Capture the cell that displays the provided text and extract its [X, Y] central coordinate. 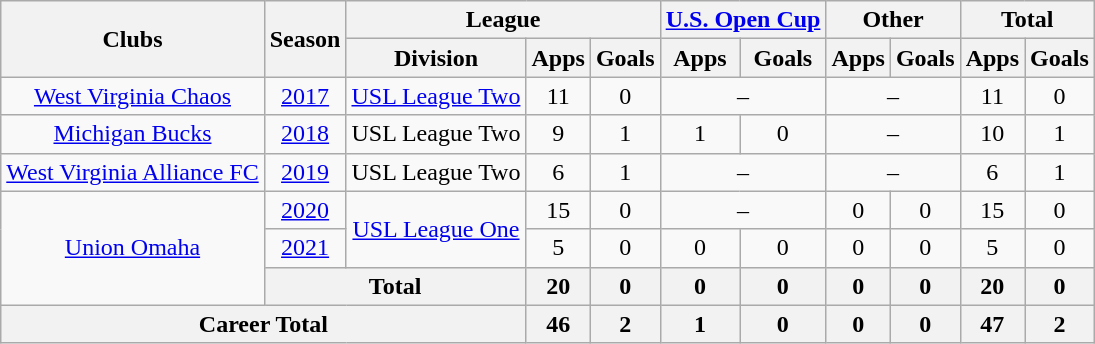
46 [558, 324]
League [503, 20]
2017 [305, 96]
Season [305, 39]
West Virginia Chaos [132, 96]
West Virginia Alliance FC [132, 172]
47 [992, 324]
Division [436, 58]
Other [893, 20]
10 [992, 134]
2019 [305, 172]
Union Omaha [132, 248]
Michigan Bucks [132, 134]
2020 [305, 210]
2018 [305, 134]
USL League One [436, 229]
Clubs [132, 39]
Career Total [264, 324]
2021 [305, 248]
U.S. Open Cup [743, 20]
9 [558, 134]
